Detect which cell encompasses the target text, then output its [x, y] center coordinate. 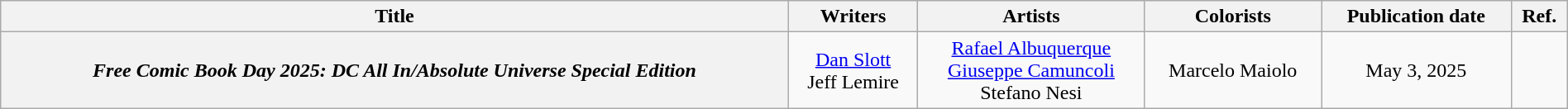
Ref. [1539, 17]
Colorists [1233, 17]
May 3, 2025 [1416, 70]
Title [394, 17]
Writers [853, 17]
Publication date [1416, 17]
Dan SlottJeff Lemire [853, 70]
Marcelo Maiolo [1233, 70]
Artists [1031, 17]
Rafael AlbuquerqueGiuseppe CamuncoliStefano Nesi [1031, 70]
Free Comic Book Day 2025: DC All In/Absolute Universe Special Edition [394, 70]
